Scan for the cell matching the given text and deliver its [x, y] coordinate at center. 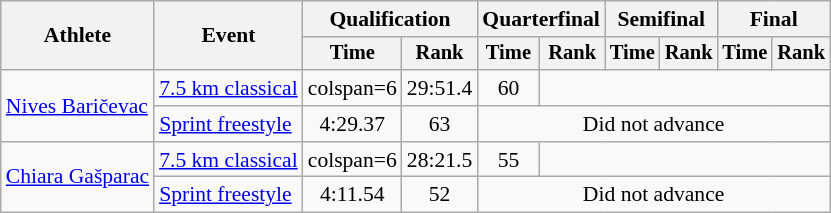
Athlete [78, 36]
29:51.4 [440, 88]
28:21.5 [440, 160]
60 [508, 88]
Semifinal [661, 19]
55 [508, 160]
Quarterfinal [541, 19]
63 [440, 124]
4:11.54 [352, 195]
Final [773, 19]
Event [228, 36]
Nives Baričevac [78, 106]
52 [440, 195]
4:29.37 [352, 124]
Qualification [390, 19]
Chiara Gašparac [78, 178]
